Pinpoint the cell where the given text exists, returning its (x, y) midpoint coordinate. 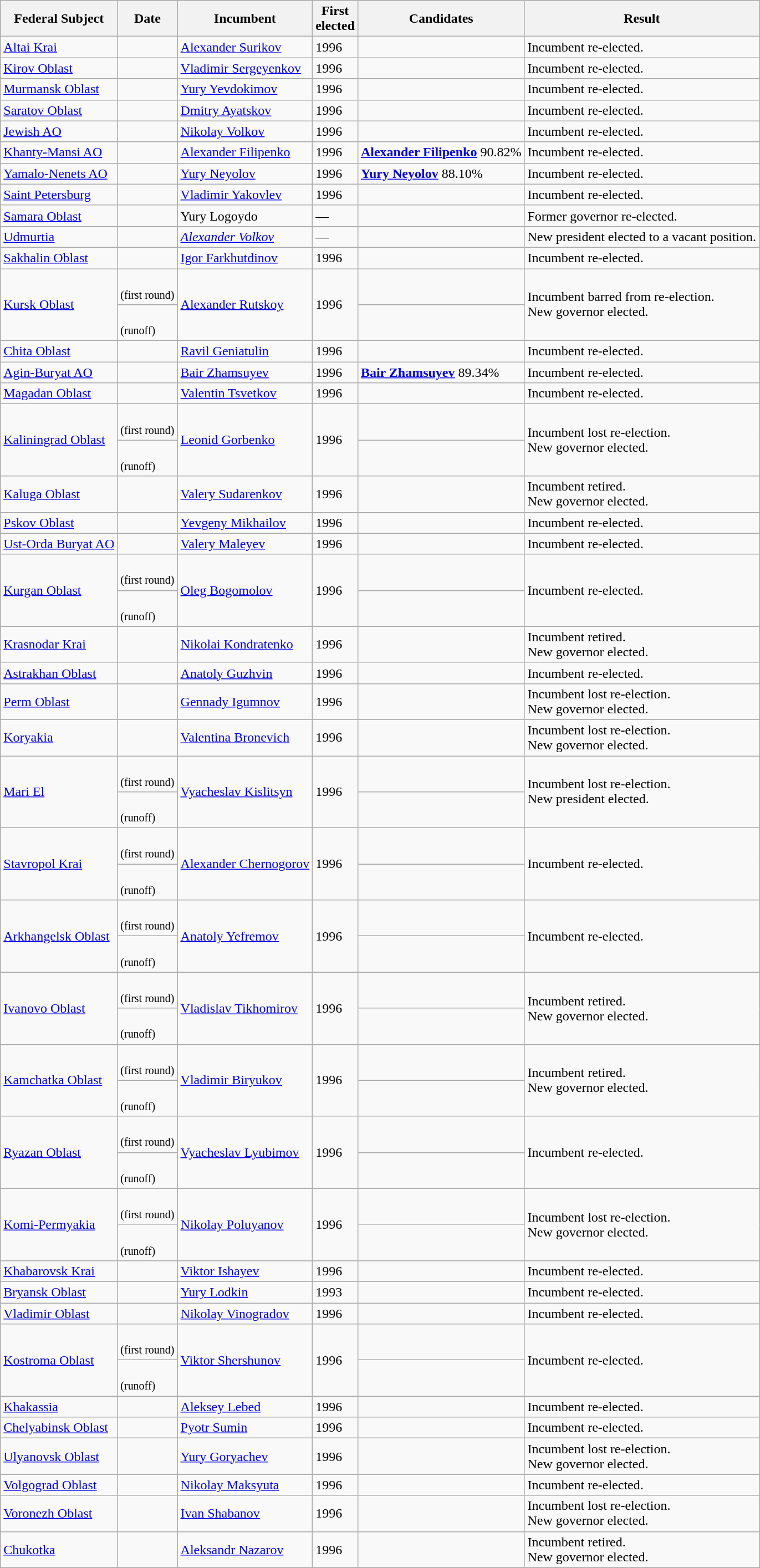
Pyotr Sumin (245, 1428)
Ivanovo Oblast (59, 1008)
Udmurtia (59, 237)
Viktor Shershunov (245, 1360)
Oleg Bogomolov (245, 590)
Vyacheslav Lyubimov (245, 1152)
Volgograd Oblast (59, 1485)
Valentin Tsvetkov (245, 394)
Kirov Oblast (59, 68)
Krasnodar Krai (59, 644)
Yury Lodkin (245, 1292)
Vladimir Yakovlev (245, 195)
Vladislav Tikhomirov (245, 1008)
Anatoly Yefremov (245, 936)
Former governor re-elected. (642, 216)
Magadan Oblast (59, 394)
Nikolay Volkov (245, 131)
Kurgan Oblast (59, 590)
Bair Zhamsuyev 89.34% (441, 372)
Valery Maleyev (245, 544)
Astrakhan Oblast (59, 673)
Nikolay Maksyuta (245, 1485)
Leonid Gorbenko (245, 440)
Altai Krai (59, 47)
Valery Sudarenkov (245, 494)
Perm Oblast (59, 702)
Alexander Rutskoy (245, 304)
Mari El (59, 792)
Yevgeny Mikhailov (245, 523)
Chelyabinsk Oblast (59, 1428)
Ust-Orda Buryat AO (59, 544)
Date (147, 19)
Ravil Geniatulin (245, 351)
Samara Oblast (59, 216)
Anatoly Guzhvin (245, 673)
Kursk Oblast (59, 304)
Kostroma Oblast (59, 1360)
Agin-Buryat AO (59, 372)
Firstelected (335, 19)
Voronezh Oblast (59, 1513)
Incumbent (245, 19)
Alexander Surikov (245, 47)
Viktor Ishayev (245, 1271)
Bair Zhamsuyev (245, 372)
Sakhalin Oblast (59, 258)
Kaliningrad Oblast (59, 440)
Yury Neyolov (245, 173)
Aleksey Lebed (245, 1407)
Gennady Igumnov (245, 702)
Candidates (441, 19)
Komi-Permyakia (59, 1224)
Federal Subject (59, 19)
Ivan Shabanov (245, 1513)
1993 (335, 1292)
Alexander Volkov (245, 237)
Valentina Bronevich (245, 737)
Kaluga Oblast (59, 494)
Nikolay Vinogradov (245, 1313)
Saint Petersburg (59, 195)
Khabarovsk Krai (59, 1271)
Vladimir Biryukov (245, 1080)
Yury Goryachev (245, 1457)
Yury Yevdokimov (245, 89)
Incumbent barred from re-election.New governor elected. (642, 304)
Kamchatka Oblast (59, 1080)
Alexander Filipenko (245, 152)
Yury Logoydo (245, 216)
Alexander Chernogorov (245, 864)
Chita Oblast (59, 351)
Arkhangelsk Oblast (59, 936)
Ulyanovsk Oblast (59, 1457)
Vyacheslav Kislitsyn (245, 792)
Dmitry Ayatskov (245, 110)
New president elected to a vacant position. (642, 237)
Jewish AO (59, 131)
Koryakia (59, 737)
Igor Farkhutdinov (245, 258)
Ryazan Oblast (59, 1152)
Vladimir Sergeyenkov (245, 68)
Aleksandr Nazarov (245, 1550)
Nikolay Poluyanov (245, 1224)
Incumbent lost re-election.New president elected. (642, 792)
Khanty-Mansi AO (59, 152)
Saratov Oblast (59, 110)
Khakassia (59, 1407)
Result (642, 19)
Murmansk Oblast (59, 89)
Yury Neyolov 88.10% (441, 173)
Vladimir Oblast (59, 1313)
Chukotka (59, 1550)
Alexander Filipenko 90.82% (441, 152)
Yamalo-Nenets AO (59, 173)
Pskov Oblast (59, 523)
Stavropol Krai (59, 864)
Nikolai Kondratenko (245, 644)
Bryansk Oblast (59, 1292)
